Capture the cell that displays the provided text and extract its (x, y) central coordinate. 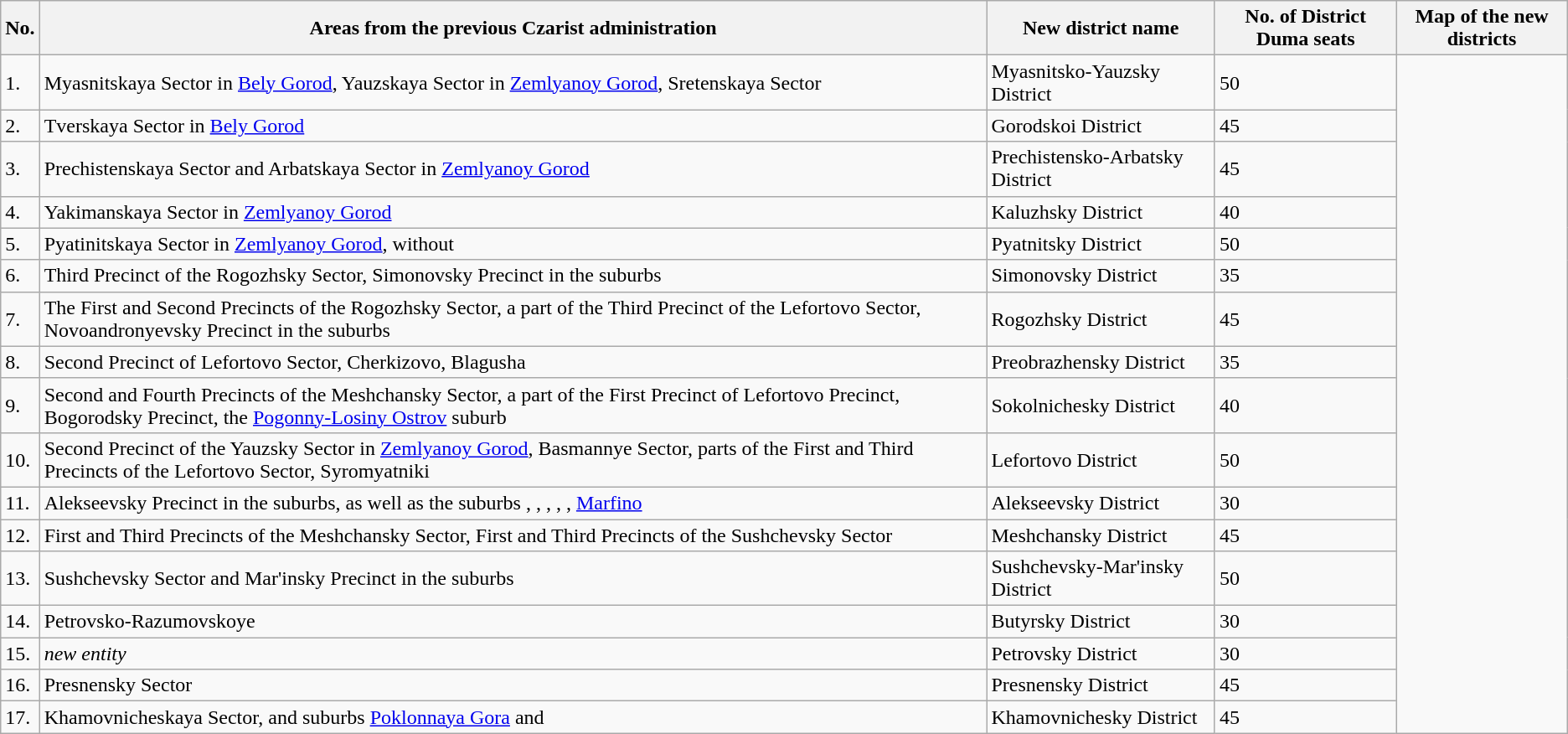
3. (20, 169)
Alekseevsky District (1101, 503)
17. (20, 717)
Petrovsky District (1101, 654)
Yakimanskaya Sector in Zemlyanoy Gorod (513, 212)
Lefortovo District (1101, 459)
No. of District Duma seats (1305, 28)
11. (20, 503)
6. (20, 276)
15. (20, 654)
Preobrazhensky District (1101, 362)
Pyatinitskaya Sector in Zemlyanoy Gorod, without (513, 244)
Map of the new districts (1482, 28)
Myasnitsko-Yauzsky District (1101, 82)
Meshchansky District (1101, 535)
Presnensky Sector (513, 685)
10. (20, 459)
Areas from the previous Czarist administration (513, 28)
12. (20, 535)
Khamovnicheskaya Sector, and suburbs Poklonnaya Gora and (513, 717)
13. (20, 578)
Presnensky District (1101, 685)
Myasnitskaya Sector in Bely Gorod, Yauzskaya Sector in Zemlyanoy Gorod, Sretenskaya Sector (513, 82)
Gorodskoi District (1101, 126)
Sushchevsky-Mar'insky District (1101, 578)
5. (20, 244)
Prechistenskaya Sector and Arbatskaya Sector in Zemlyanoy Gorod (513, 169)
New district name (1101, 28)
Rogozhsky District (1101, 318)
2. (20, 126)
new entity (513, 654)
Simonovsky District (1101, 276)
14. (20, 622)
16. (20, 685)
Pyatnitsky District (1101, 244)
Third Precinct of the Rogozhsky Sector, Simonovsky Precinct in the suburbs (513, 276)
Petrovsko-Razumovskoye (513, 622)
Prechistensko-Arbatsky District (1101, 169)
Butyrsky District (1101, 622)
Khamovnichesky District (1101, 717)
Sokolnichesky District (1101, 406)
9. (20, 406)
8. (20, 362)
7. (20, 318)
Sushchevsky Sector and Mar'insky Precinct in the suburbs (513, 578)
First and Third Precincts of the Meshchansky Sector, First and Third Precincts of the Sushchevsky Sector (513, 535)
Alekseevsky Precinct in the suburbs, as well as the suburbs , , , , , Marfino (513, 503)
Kaluzhsky District (1101, 212)
4. (20, 212)
Tverskaya Sector in Bely Gorod (513, 126)
1. (20, 82)
No. (20, 28)
Second Precinct of Lefortovo Sector, Cherkizovo, Blagusha (513, 362)
